Identify which cell holds the provided text, then report its [x, y] central coordinate. 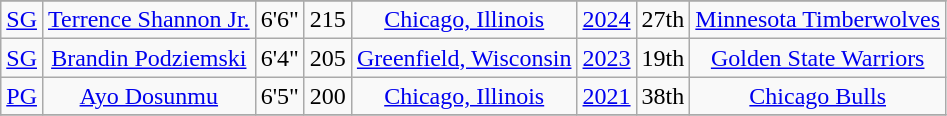
2024 [606, 20]
200 [328, 96]
38th [663, 96]
Brandin Podziemski [148, 58]
6'5" [280, 96]
215 [328, 20]
Greenfield, Wisconsin [464, 58]
205 [328, 58]
Golden State Warriors [818, 58]
Chicago Bulls [818, 96]
6'6" [280, 20]
Ayo Dosunmu [148, 96]
PG [22, 96]
2021 [606, 96]
Minnesota Timberwolves [818, 20]
27th [663, 20]
19th [663, 58]
6'4" [280, 58]
Terrence Shannon Jr. [148, 20]
2023 [606, 58]
